Locate the cell with the specified text and output its [x, y] center coordinate. 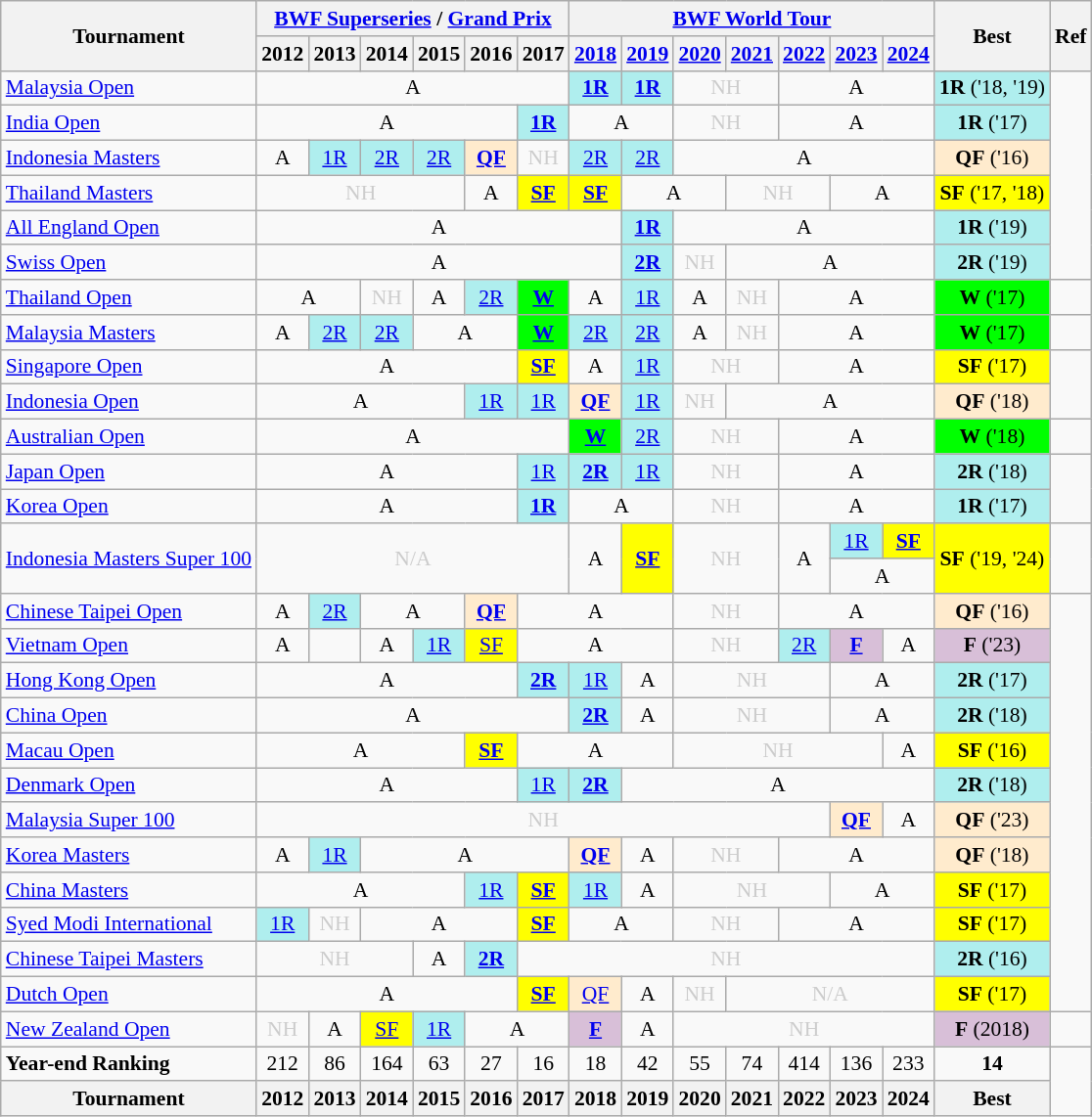
27 [491, 1064]
14 [992, 1064]
Dutch Open [129, 995]
Korea Masters [129, 855]
55 [699, 1064]
Thailand Masters [129, 193]
SF ('17, '18) [992, 193]
136 [855, 1064]
SF ('19, '24) [992, 559]
All England Open [129, 228]
Japan Open [129, 471]
BWF World Tour [751, 19]
Malaysia Masters [129, 333]
Macau Open [129, 750]
212 [282, 1064]
18 [595, 1064]
Malaysia Super 100 [129, 821]
Year-end Ranking [129, 1064]
BWF Superseries / Grand Prix [413, 19]
Ref [1070, 35]
Chinese Taipei Masters [129, 960]
Hong Kong Open [129, 681]
Indonesia Masters [129, 158]
86 [335, 1064]
Indonesia Masters Super 100 [129, 559]
Australian Open [129, 437]
New Zealand Open [129, 1029]
Swiss Open [129, 263]
Syed Modi International [129, 924]
India Open [129, 123]
2R ('19) [992, 263]
2R ('16) [992, 960]
2R ('17) [992, 681]
China Masters [129, 890]
China Open [129, 716]
Thailand Open [129, 297]
16 [544, 1064]
Malaysia Open [129, 88]
F ('23) [992, 646]
164 [387, 1064]
233 [908, 1064]
63 [438, 1064]
1R ('19) [992, 228]
QF ('23) [992, 821]
42 [648, 1064]
1R ('18, '19) [992, 88]
Indonesia Open [129, 402]
SF ('16) [992, 750]
414 [804, 1064]
F (2018) [992, 1029]
Korea Open [129, 507]
Denmark Open [129, 785]
74 [751, 1064]
Vietnam Open [129, 646]
Chinese Taipei Open [129, 611]
Singapore Open [129, 367]
W ('18) [992, 437]
